Return [x, y] of the center of cell containing provided text 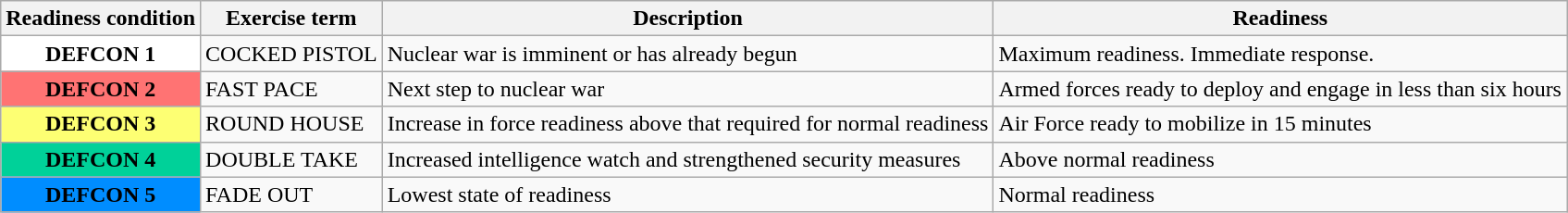
Lowest state of readiness [688, 194]
Exercise term [292, 19]
Readiness condition [101, 19]
Armed forces ready to deploy and engage in less than six hours [1280, 89]
DEFCON 3 [101, 124]
Readiness [1280, 19]
DEFCON 1 [101, 54]
DEFCON 4 [101, 159]
Next step to nuclear war [688, 89]
DEFCON 2 [101, 89]
DOUBLE TAKE [292, 159]
Air Force ready to mobilize in 15 minutes [1280, 124]
ROUND HOUSE [292, 124]
COCKED PISTOL [292, 54]
Increase in force readiness above that required for normal readiness [688, 124]
Maximum readiness. Immediate response. [1280, 54]
Normal readiness [1280, 194]
DEFCON 5 [101, 194]
FADE OUT [292, 194]
Description [688, 19]
FAST PACE [292, 89]
Above normal readiness [1280, 159]
Nuclear war is imminent or has already begun [688, 54]
Increased intelligence watch and strengthened security measures [688, 159]
